For the text-containing cell, return its midpoint in (x, y) coordinate format. 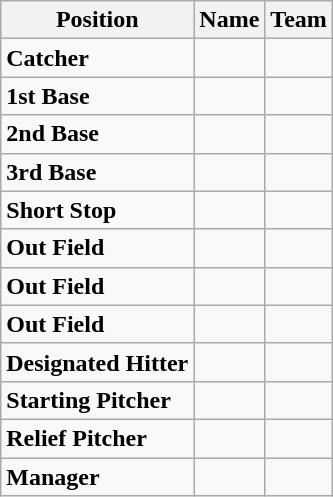
1st Base (98, 96)
Short Stop (98, 210)
3rd Base (98, 172)
Designated Hitter (98, 362)
Name (230, 20)
Starting Pitcher (98, 400)
Relief Pitcher (98, 438)
Catcher (98, 58)
Position (98, 20)
Team (299, 20)
2nd Base (98, 134)
Manager (98, 477)
